Return the (X, Y) coordinate for the center point of the cell that contains the specified text.  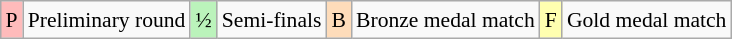
F (551, 20)
B (338, 20)
Bronze medal match (446, 20)
Gold medal match (647, 20)
P (12, 20)
Preliminary round (107, 20)
½ (203, 20)
Semi-finals (272, 20)
